Return (X, Y) of the center of cell containing provided text 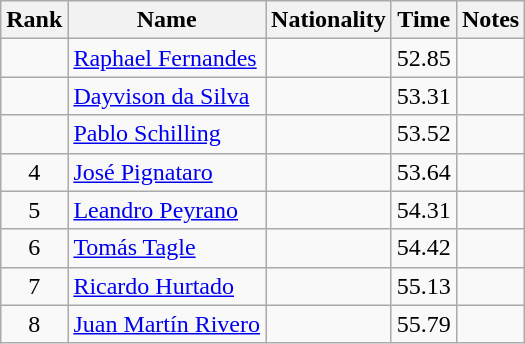
Nationality (329, 20)
Ricardo Hurtado (167, 286)
52.85 (424, 58)
4 (34, 172)
Raphael Fernandes (167, 58)
54.31 (424, 210)
54.42 (424, 248)
53.52 (424, 134)
55.79 (424, 324)
Time (424, 20)
5 (34, 210)
6 (34, 248)
José Pignataro (167, 172)
53.64 (424, 172)
Tomás Tagle (167, 248)
Rank (34, 20)
53.31 (424, 96)
Notes (490, 20)
Pablo Schilling (167, 134)
8 (34, 324)
Name (167, 20)
55.13 (424, 286)
Juan Martín Rivero (167, 324)
Leandro Peyrano (167, 210)
Dayvison da Silva (167, 96)
7 (34, 286)
